Pinpoint the cell where the given text exists, returning its [X, Y] midpoint coordinate. 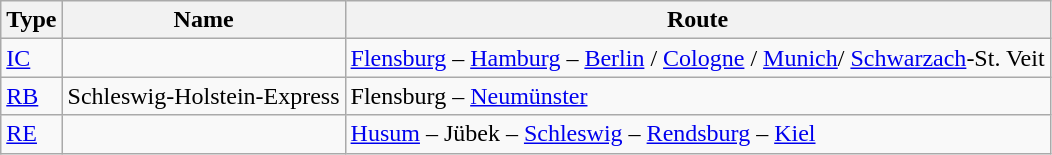
Type [32, 20]
RE [32, 134]
Schleswig-Holstein-Express [204, 96]
Flensburg – Neumünster [698, 96]
Flensburg – Hamburg – Berlin / Cologne / Munich/ Schwarzach-St. Veit [698, 58]
Husum – Jübek – Schleswig – Rendsburg – Kiel [698, 134]
Name [204, 20]
Route [698, 20]
IC [32, 58]
RB [32, 96]
